From the cell containing the given text, extract its center point as [X, Y] coordinate. 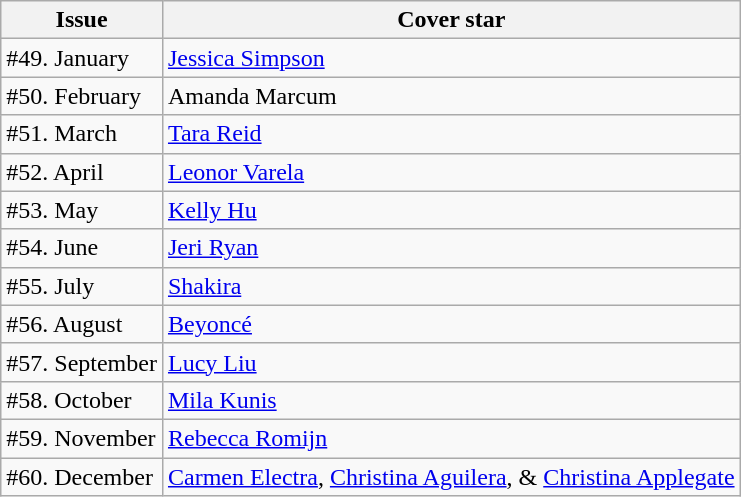
#50. February [82, 96]
Issue [82, 20]
#51. March [82, 134]
Beyoncé [451, 324]
Cover star [451, 20]
#52. April [82, 172]
Jessica Simpson [451, 58]
Jeri Ryan [451, 248]
Shakira [451, 286]
#54. June [82, 248]
Lucy Liu [451, 362]
#55. July [82, 286]
#59. November [82, 438]
#49. January [82, 58]
Kelly Hu [451, 210]
Amanda Marcum [451, 96]
#58. October [82, 400]
Rebecca Romijn [451, 438]
#56. August [82, 324]
#53. May [82, 210]
#57. September [82, 362]
Carmen Electra, Christina Aguilera, & Christina Applegate [451, 477]
Mila Kunis [451, 400]
Leonor Varela [451, 172]
#60. December [82, 477]
Tara Reid [451, 134]
